Pinpoint the cell where the given text exists, returning its [x, y] midpoint coordinate. 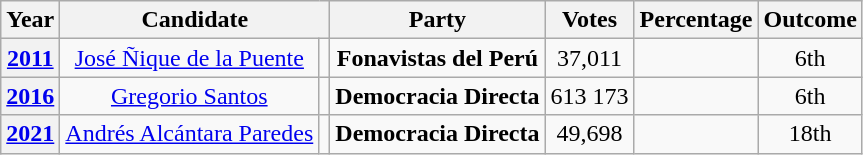
18th [810, 134]
2011 [30, 58]
37,011 [590, 58]
49,698 [590, 134]
José Ñique de la Puente [190, 58]
Andrés Alcántara Paredes [190, 134]
Gregorio Santos [190, 96]
Percentage [696, 20]
Candidate [195, 20]
Votes [590, 20]
Party [438, 20]
Fonavistas del Perú [438, 58]
Outcome [810, 20]
2021 [30, 134]
2016 [30, 96]
Year [30, 20]
613 173 [590, 96]
